Determine the (x, y) coordinate at the center of the cell enclosing the given text.  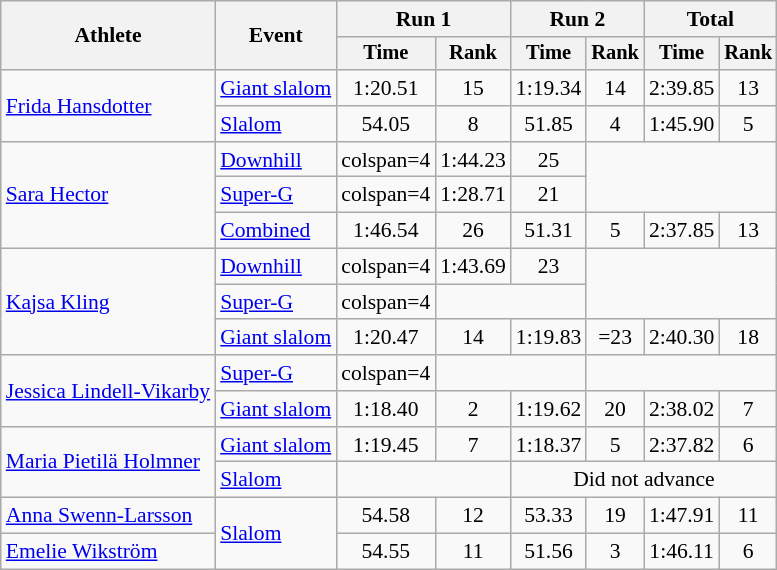
Maria Pietilä Holmner (108, 462)
Combined (276, 231)
25 (548, 160)
54.58 (386, 516)
19 (615, 516)
18 (748, 338)
1:44.23 (472, 160)
1:19.45 (386, 445)
23 (548, 267)
Athlete (108, 36)
=23 (615, 338)
51.85 (548, 124)
1:47.91 (682, 516)
26 (472, 231)
1:20.47 (386, 338)
2:37.82 (682, 445)
Run 1 (424, 19)
Frida Hansdotter (108, 106)
Did not advance (644, 480)
1:18.40 (386, 409)
21 (548, 195)
53.33 (548, 516)
51.56 (548, 552)
Total (710, 19)
1:20.51 (386, 88)
Jessica Lindell-Vikarby (108, 390)
2 (472, 409)
20 (615, 409)
1:45.90 (682, 124)
Event (276, 36)
1:19.83 (548, 338)
2:38.02 (682, 409)
2:37.85 (682, 231)
Anna Swenn-Larsson (108, 516)
1:28.71 (472, 195)
Run 2 (578, 19)
4 (615, 124)
2:39.85 (682, 88)
8 (472, 124)
1:19.62 (548, 409)
12 (472, 516)
3 (615, 552)
2:40.30 (682, 338)
Sara Hector (108, 196)
54.55 (386, 552)
1:43.69 (472, 267)
51.31 (548, 231)
Kajsa Kling (108, 302)
1:46.11 (682, 552)
Emelie Wikström (108, 552)
1:19.34 (548, 88)
1:46.54 (386, 231)
54.05 (386, 124)
1:18.37 (548, 445)
15 (472, 88)
